From the cell containing the given text, extract its center point as (x, y) coordinate. 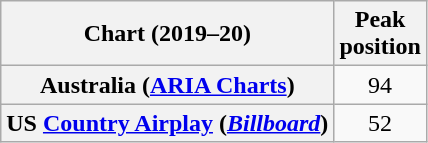
Chart (2019–20) (168, 34)
US Country Airplay (Billboard) (168, 123)
Australia (ARIA Charts) (168, 85)
94 (380, 85)
52 (380, 123)
Peakposition (380, 34)
